Identify which cell holds the provided text, then report its [x, y] central coordinate. 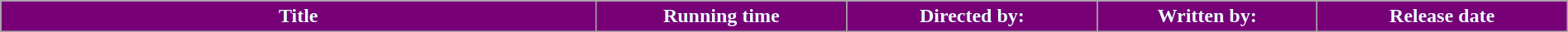
Title [299, 16]
Directed by: [973, 16]
Release date [1442, 16]
Written by: [1207, 16]
Running time [721, 16]
